Search for the cell housing the specified text and yield its [x, y] center coordinate. 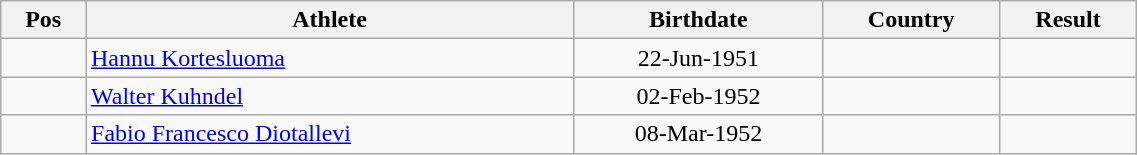
Walter Kuhndel [330, 96]
Country [911, 20]
Result [1068, 20]
Hannu Kortesluoma [330, 58]
02-Feb-1952 [699, 96]
Athlete [330, 20]
08-Mar-1952 [699, 134]
22-Jun-1951 [699, 58]
Fabio Francesco Diotallevi [330, 134]
Birthdate [699, 20]
Pos [44, 20]
